Capture the cell that displays the provided text and extract its [x, y] central coordinate. 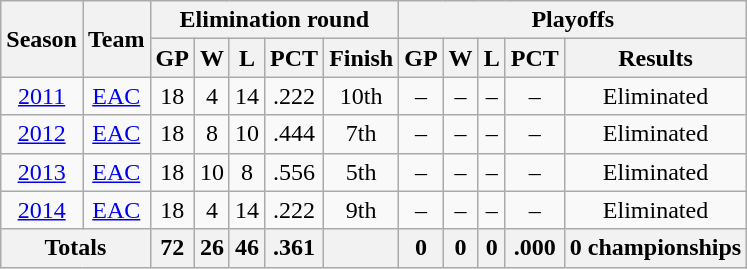
.556 [294, 172]
.000 [534, 248]
.444 [294, 134]
Team [116, 39]
26 [212, 248]
46 [246, 248]
72 [172, 248]
.361 [294, 248]
10th [362, 96]
Playoffs [573, 20]
2013 [42, 172]
Season [42, 39]
7th [362, 134]
0 championships [655, 248]
2014 [42, 210]
Totals [76, 248]
Finish [362, 58]
2011 [42, 96]
2012 [42, 134]
5th [362, 172]
9th [362, 210]
Elimination round [274, 20]
Results [655, 58]
